Identify which cell holds the provided text, then report its [x, y] central coordinate. 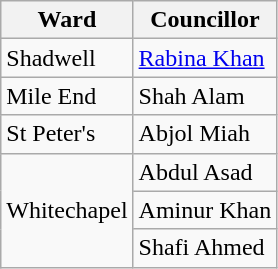
Councillor [205, 20]
Abdul Asad [205, 172]
Shah Alam [205, 96]
Rabina Khan [205, 58]
Whitechapel [67, 210]
Shadwell [67, 58]
St Peter's [67, 134]
Abjol Miah [205, 134]
Mile End [67, 96]
Shafi Ahmed [205, 248]
Aminur Khan [205, 210]
Ward [67, 20]
